Extract the (x, y) coordinate from the center of the cell holding the provided text.  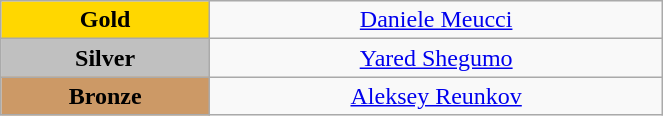
Yared Shegumo (436, 58)
Silver (106, 58)
Aleksey Reunkov (436, 96)
Gold (106, 20)
Daniele Meucci (436, 20)
Bronze (106, 96)
